Provide the [x, y] coordinate of the cell's center where the given text is located.  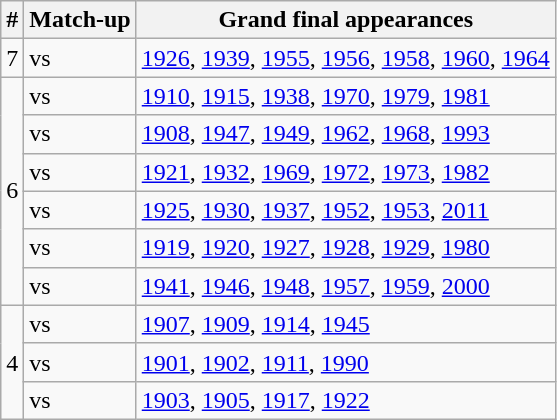
Grand final appearances [346, 20]
1926, 1939, 1955, 1956, 1958, 1960, 1964 [346, 58]
1908, 1947, 1949, 1962, 1968, 1993 [346, 134]
1907, 1909, 1914, 1945 [346, 324]
1903, 1905, 1917, 1922 [346, 400]
1941, 1946, 1948, 1957, 1959, 2000 [346, 286]
# [12, 20]
1919, 1920, 1927, 1928, 1929, 1980 [346, 248]
Match-up [80, 20]
7 [12, 58]
1921, 1932, 1969, 1972, 1973, 1982 [346, 172]
4 [12, 362]
1910, 1915, 1938, 1970, 1979, 1981 [346, 96]
6 [12, 191]
1925, 1930, 1937, 1952, 1953, 2011 [346, 210]
1901, 1902, 1911, 1990 [346, 362]
